Determine the [X, Y] coordinate at the center of the cell enclosing the given text.  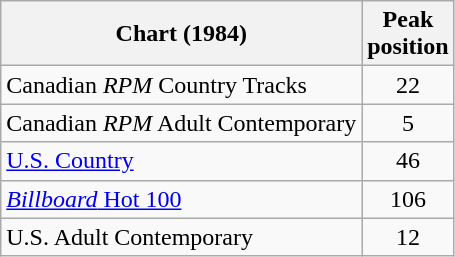
U.S. Country [182, 161]
Canadian RPM Adult Contemporary [182, 123]
106 [408, 199]
U.S. Adult Contemporary [182, 237]
46 [408, 161]
22 [408, 85]
5 [408, 123]
Canadian RPM Country Tracks [182, 85]
Peakposition [408, 34]
Billboard Hot 100 [182, 199]
Chart (1984) [182, 34]
12 [408, 237]
